From the cell containing the given text, extract its center point as (x, y) coordinate. 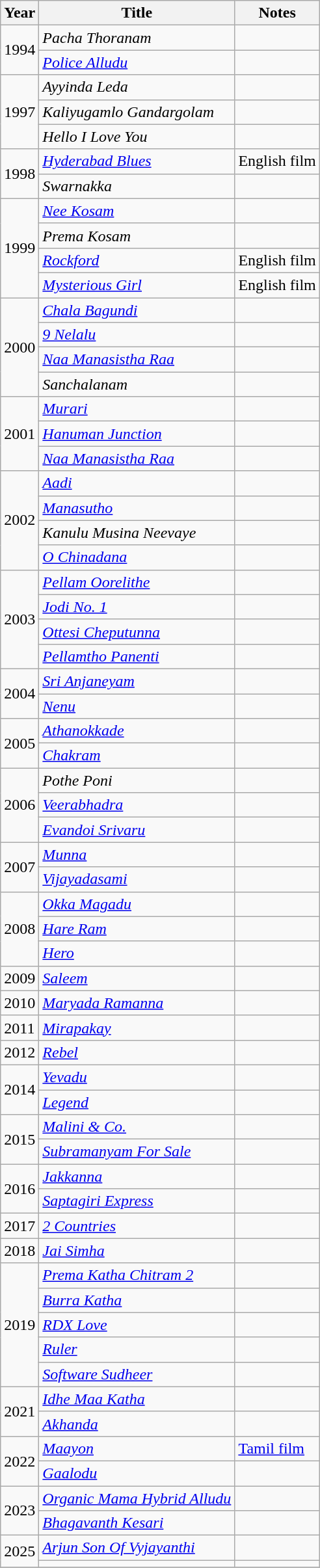
Swarnakka (137, 186)
Kaliyugamlo Gandargolam (137, 112)
2025 (20, 1552)
Tamil film (277, 1448)
2004 (20, 693)
Manasutho (137, 508)
1999 (20, 248)
2017 (20, 1226)
2022 (20, 1461)
Legend (137, 1102)
Murari (137, 409)
2023 (20, 1510)
1994 (20, 50)
Sanchalanam (137, 384)
2002 (20, 520)
Pellam Oorelithe (137, 582)
Pellamtho Panenti (137, 656)
2015 (20, 1139)
Aadi (137, 483)
Gaalodu (137, 1473)
Rebel (137, 1052)
Okka Magadu (137, 904)
Subramanyam For Sale (137, 1152)
Hare Ram (137, 929)
2 Countries (137, 1226)
Veerabhadra (137, 805)
Title (137, 13)
Hello I Love You (137, 137)
2010 (20, 1003)
Prema Kosam (137, 235)
2000 (20, 347)
1998 (20, 174)
Chakram (137, 756)
Jai Simha (137, 1251)
2012 (20, 1052)
Idhe Maa Katha (137, 1399)
Mysterious Girl (137, 285)
2011 (20, 1028)
Burra Katha (137, 1300)
RDX Love (137, 1325)
Nee Kosam (137, 211)
Malini & Co. (137, 1127)
2014 (20, 1089)
Police Alludu (137, 62)
2016 (20, 1189)
Saptagiri Express (137, 1201)
2003 (20, 619)
Vijayadasami (137, 879)
Ottesi Cheputunna (137, 631)
Year (20, 13)
2021 (20, 1411)
Maryada Ramanna (137, 1003)
Jakkanna (137, 1176)
1997 (20, 112)
Akhanda (137, 1424)
9 Nelalu (137, 335)
Bhagavanth Kesari (137, 1523)
Arjun Son Of Vyjayanthi (137, 1548)
Evandoi Srivaru (137, 830)
2007 (20, 867)
Rockford (137, 260)
Notes (277, 13)
Ayyinda Leda (137, 87)
Chala Bagundi (137, 310)
Hanuman Junction (137, 434)
Maayon (137, 1448)
Hyderabad Blues (137, 161)
Athanokkade (137, 731)
2006 (20, 805)
Jodi No. 1 (137, 607)
O Chinadana (137, 557)
Mirapakay (137, 1028)
2005 (20, 743)
Pacha Thoranam (137, 38)
Organic Mama Hybrid Alludu (137, 1498)
Yevadu (137, 1077)
2009 (20, 978)
Ruler (137, 1349)
Prema Katha Chitram 2 (137, 1275)
Pothe Poni (137, 780)
Hero (137, 953)
2001 (20, 434)
2008 (20, 929)
Saleem (137, 978)
2018 (20, 1251)
Software Sudheer (137, 1374)
Nenu (137, 706)
Munna (137, 855)
2019 (20, 1325)
Kanulu Musina Neevaye (137, 533)
Sri Anjaneyam (137, 681)
